Find where the given text appears and provide that cell's center as [x, y] coordinate. 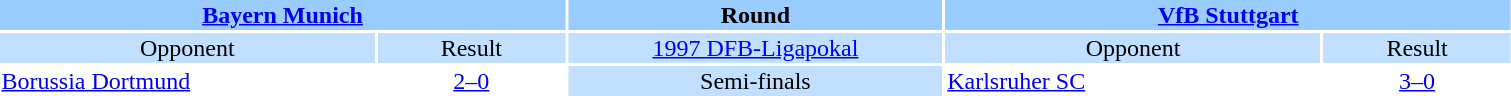
1997 DFB-Ligapokal [756, 48]
VfB Stuttgart [1228, 15]
Round [756, 15]
Bayern Munich [282, 15]
3–0 [1416, 81]
2–0 [472, 81]
Borussia Dortmund [188, 81]
Karlsruher SC [1134, 81]
Semi-finals [756, 81]
